Return [x, y] of the center of cell containing provided text 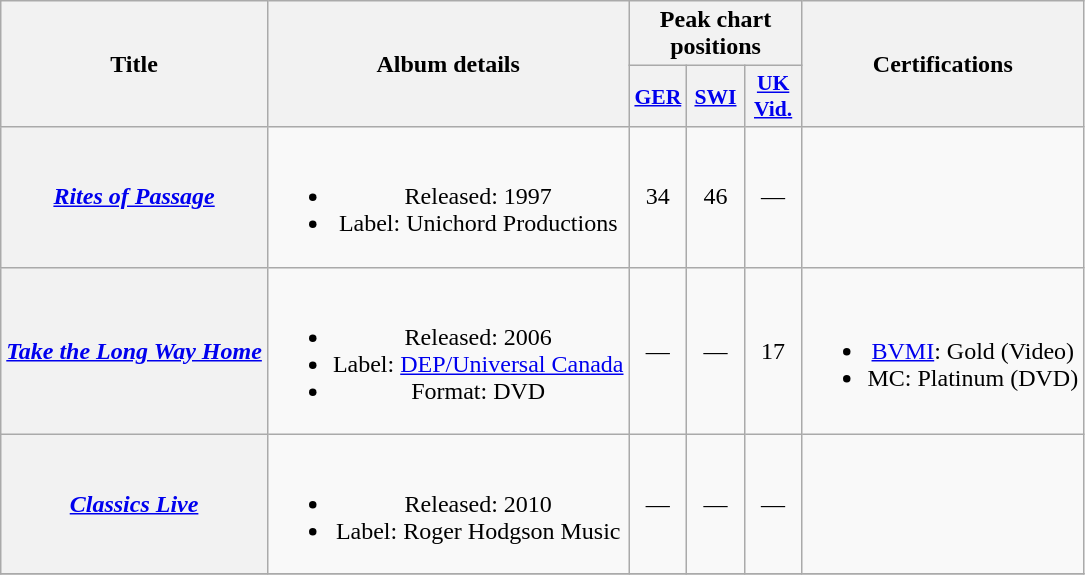
SWI [716, 96]
Released: 2006Label: DEP/Universal CanadaFormat: DVD [448, 350]
34 [658, 197]
Title [134, 64]
Classics Live [134, 504]
Album details [448, 64]
Peak chart positions [716, 34]
Released: 2010Label: Roger Hodgson Music [448, 504]
BVMI: Gold (Video)MC: Platinum (DVD) [943, 350]
UKVid. [773, 96]
Certifications [943, 64]
Rites of Passage [134, 197]
Take the Long Way Home [134, 350]
17 [773, 350]
46 [716, 197]
Released: 1997Label: Unichord Productions [448, 197]
GER [658, 96]
